Determine the [x, y] coordinate at the center of the cell enclosing the given text.  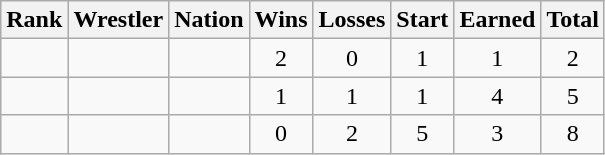
4 [498, 96]
Earned [498, 20]
8 [573, 134]
Total [573, 20]
Nation [209, 20]
Start [422, 20]
Rank [34, 20]
Wins [281, 20]
3 [498, 134]
Losses [352, 20]
Wrestler [118, 20]
